Search for the cell housing the specified text and yield its (x, y) center coordinate. 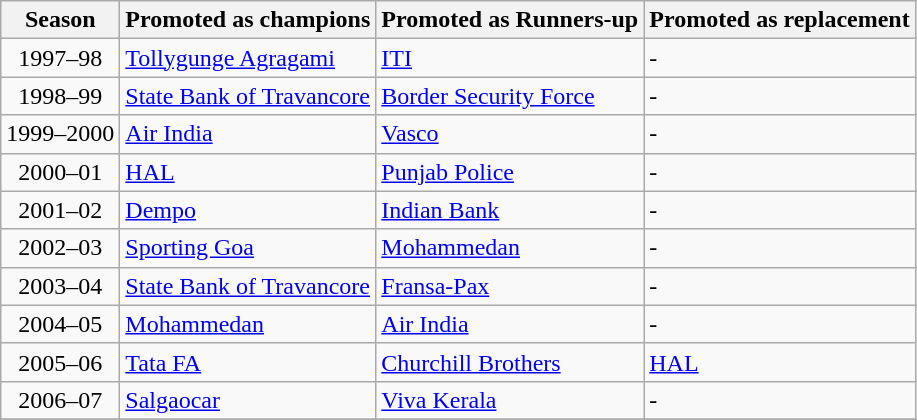
Punjab Police (510, 172)
Border Security Force (510, 96)
1999–2000 (60, 134)
Dempo (248, 210)
1998–99 (60, 96)
Vasco (510, 134)
Sporting Goa (248, 248)
Season (60, 20)
Promoted as champions (248, 20)
ITI (510, 58)
2004–05 (60, 324)
2000–01 (60, 172)
Fransa-Pax (510, 286)
Churchill Brothers (510, 362)
2006–07 (60, 400)
Viva Kerala (510, 400)
2002–03 (60, 248)
Promoted as Runners-up (510, 20)
2003–04 (60, 286)
Salgaocar (248, 400)
1997–98 (60, 58)
2005–06 (60, 362)
Tollygunge Agragami (248, 58)
Tata FA (248, 362)
Promoted as replacement (780, 20)
Indian Bank (510, 210)
2001–02 (60, 210)
